Pinpoint the cell where the given text exists, returning its [X, Y] midpoint coordinate. 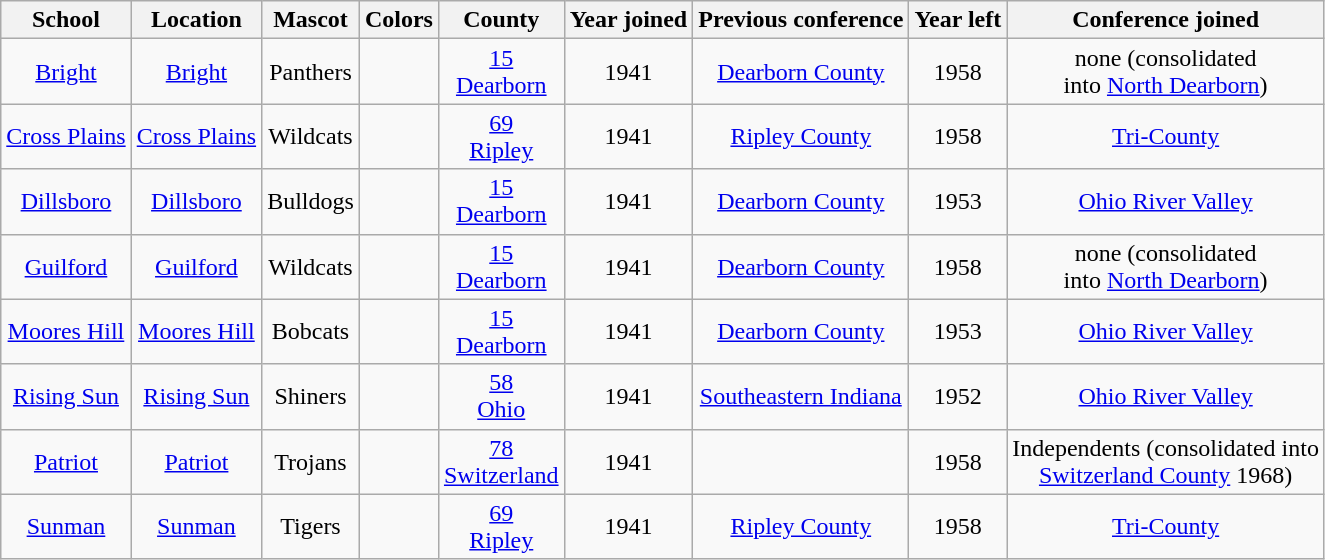
School [66, 20]
78 Switzerland [501, 462]
Year left [958, 20]
58 Ohio [501, 396]
Conference joined [1166, 20]
Independents (consolidated into Switzerland County 1968) [1166, 462]
1952 [958, 396]
County [501, 20]
Trojans [311, 462]
Year joined [628, 20]
Colors [398, 20]
Southeastern Indiana [801, 396]
Location [196, 20]
Shiners [311, 396]
Bulldogs [311, 202]
Mascot [311, 20]
Panthers [311, 72]
Tigers [311, 526]
Bobcats [311, 332]
Previous conference [801, 20]
